Find where the given text appears and provide that cell's center as (X, Y) coordinate. 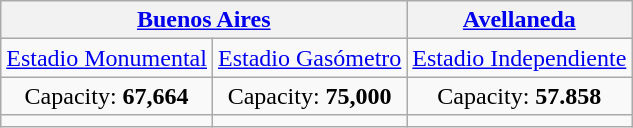
Buenos Aires (204, 20)
Capacity: 67,664 (107, 96)
Estadio Monumental (107, 58)
Capacity: 75,000 (309, 96)
Estadio Independiente (520, 58)
Avellaneda (520, 20)
Estadio Gasómetro (309, 58)
Capacity: 57.858 (520, 96)
